Scan for the cell matching the given text and deliver its (x, y) coordinate at center. 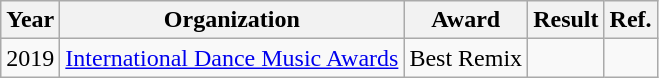
Result (566, 20)
2019 (30, 58)
International Dance Music Awards (232, 58)
Organization (232, 20)
Year (30, 20)
Ref. (630, 20)
Best Remix (466, 58)
Award (466, 20)
